Output the (x, y) coordinate of the center of the cell containing the given text.  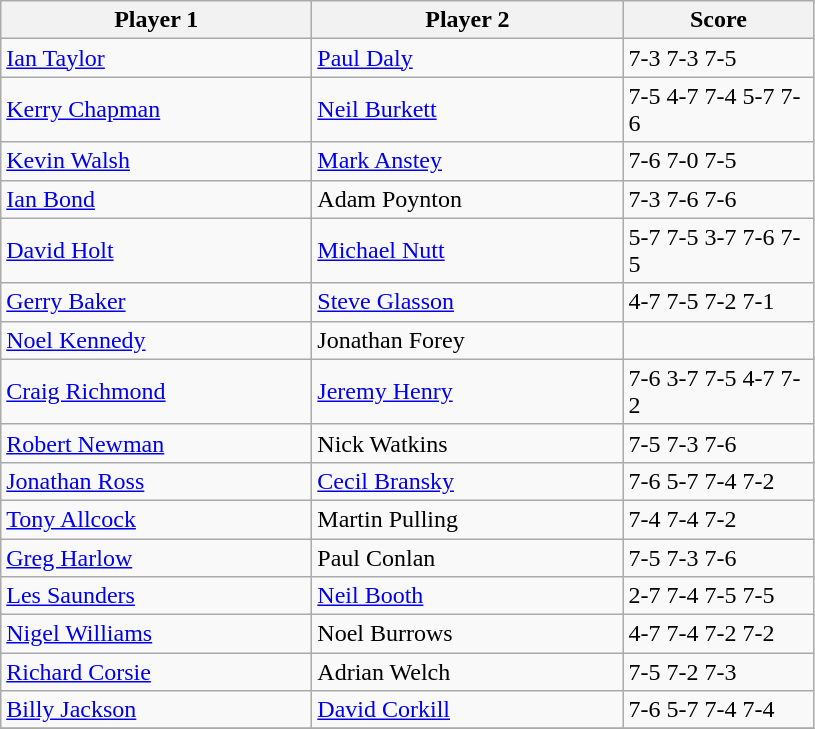
Richard Corsie (156, 672)
Noel Kennedy (156, 340)
Noel Burrows (468, 634)
2-7 7-4 7-5 7-5 (718, 596)
Kerry Chapman (156, 110)
Neil Burkett (468, 110)
David Holt (156, 250)
Jonathan Ross (156, 481)
Ian Taylor (156, 58)
Neil Booth (468, 596)
Robert Newman (156, 443)
Jonathan Forey (468, 340)
David Corkill (468, 710)
Billy Jackson (156, 710)
7-6 5-7 7-4 7-4 (718, 710)
Les Saunders (156, 596)
Jeremy Henry (468, 392)
Ian Bond (156, 199)
Michael Nutt (468, 250)
7-5 7-2 7-3 (718, 672)
7-3 7-6 7-6 (718, 199)
Nigel Williams (156, 634)
Paul Daly (468, 58)
Adrian Welch (468, 672)
Score (718, 20)
7-6 5-7 7-4 7-2 (718, 481)
Player 1 (156, 20)
Paul Conlan (468, 557)
Tony Allcock (156, 519)
Nick Watkins (468, 443)
Craig Richmond (156, 392)
Cecil Bransky (468, 481)
Martin Pulling (468, 519)
Gerry Baker (156, 302)
Mark Anstey (468, 161)
Kevin Walsh (156, 161)
Adam Poynton (468, 199)
4-7 7-5 7-2 7-1 (718, 302)
7-5 4-7 7-4 5-7 7-6 (718, 110)
7-6 3-7 7-5 4-7 7-2 (718, 392)
Player 2 (468, 20)
7-3 7-3 7-5 (718, 58)
5-7 7-5 3-7 7-6 7-5 (718, 250)
Steve Glasson (468, 302)
7-6 7-0 7-5 (718, 161)
7-4 7-4 7-2 (718, 519)
4-7 7-4 7-2 7-2 (718, 634)
Greg Harlow (156, 557)
